Detect which cell encompasses the target text, then output its (x, y) center coordinate. 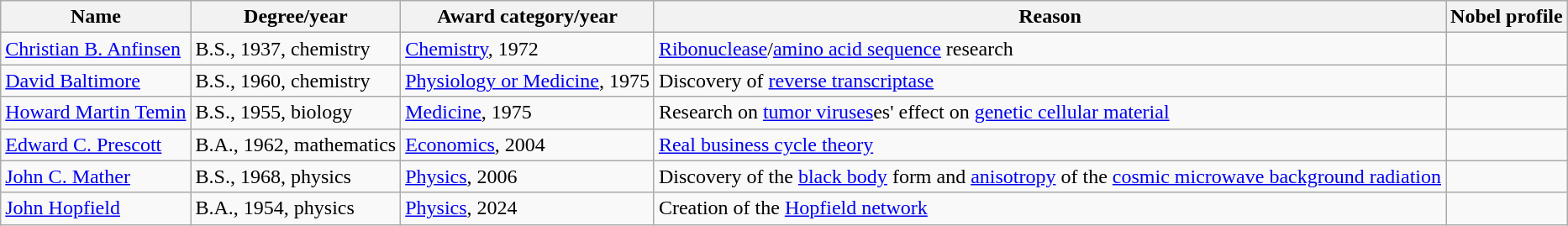
B.S., 1960, chemistry (296, 81)
Nobel profile (1507, 17)
Research on tumor viruseses' effect on genetic cellular material (1050, 113)
Howard Martin Temin (96, 113)
Christian B. Anfinsen (96, 49)
Chemistry, 1972 (528, 49)
John Hopfield (96, 208)
Real business cycle theory (1050, 145)
Discovery of the black body form and anisotropy of the cosmic microwave background radiation (1050, 176)
Physiology or Medicine, 1975 (528, 81)
B.S., 1968, physics (296, 176)
B.S., 1937, chemistry (296, 49)
Ribonuclease/amino acid sequence research (1050, 49)
B.S., 1955, biology (296, 113)
Medicine, 1975 (528, 113)
John C. Mather (96, 176)
Degree/year (296, 17)
Economics, 2004 (528, 145)
B.A., 1954, physics (296, 208)
Award category/year (528, 17)
Discovery of reverse transcriptase (1050, 81)
Physics, 2024 (528, 208)
David Baltimore (96, 81)
B.A., 1962, mathematics (296, 145)
Reason (1050, 17)
Name (96, 17)
Physics, 2006 (528, 176)
Edward C. Prescott (96, 145)
Creation of the Hopfield network (1050, 208)
